Pinpoint the cell where the given text exists, returning its [X, Y] midpoint coordinate. 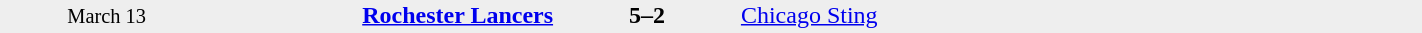
Chicago Sting [910, 15]
March 13 [106, 16]
Rochester Lancers [384, 15]
5–2 [648, 15]
